From the cell containing the given text, extract its center point as (X, Y) coordinate. 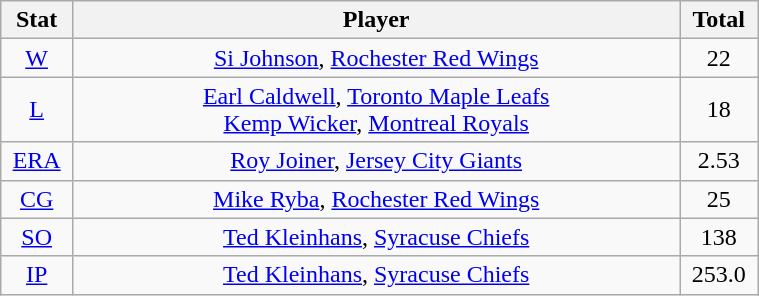
L (37, 110)
W (37, 58)
CG (37, 199)
SO (37, 237)
Player (376, 20)
ERA (37, 161)
Si Johnson, Rochester Red Wings (376, 58)
22 (719, 58)
2.53 (719, 161)
Earl Caldwell, Toronto Maple Leafs Kemp Wicker, Montreal Royals (376, 110)
18 (719, 110)
Roy Joiner, Jersey City Giants (376, 161)
253.0 (719, 275)
25 (719, 199)
Total (719, 20)
Mike Ryba, Rochester Red Wings (376, 199)
138 (719, 237)
Stat (37, 20)
IP (37, 275)
